Provide the [x, y] coordinate of the cell's center where the given text is located.  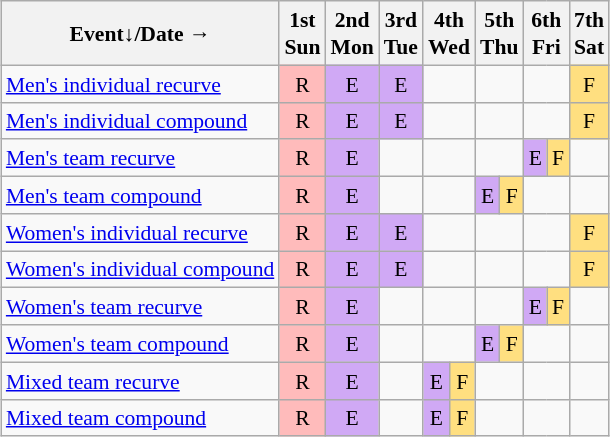
2ndMon [352, 33]
Women's team recurve [140, 306]
3rdTue [401, 33]
Men's individual compound [140, 120]
4thWed [449, 33]
Women's individual recurve [140, 232]
Women's team compound [140, 344]
Men's individual recurve [140, 84]
Event↓/Date → [140, 33]
Men's team compound [140, 194]
Mixed team compound [140, 418]
6thFri [546, 33]
5thThu [500, 33]
Mixed team recurve [140, 380]
Women's individual compound [140, 268]
7thSat [589, 33]
Men's team recurve [140, 158]
1stSun [302, 33]
